Find where the given text appears and provide that cell's center as (X, Y) coordinate. 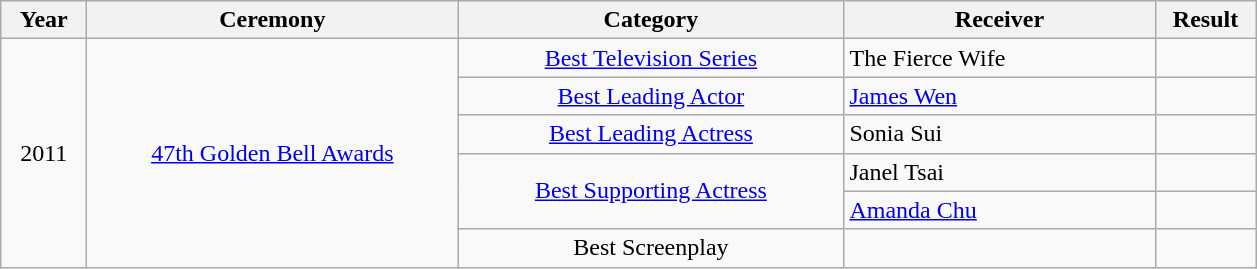
Ceremony (272, 20)
The Fierce Wife (1000, 58)
Result (1206, 20)
2011 (44, 153)
Amanda Chu (1000, 210)
Best Supporting Actress (651, 191)
Best Leading Actor (651, 96)
Best Screenplay (651, 248)
James Wen (1000, 96)
Best Leading Actress (651, 134)
Sonia Sui (1000, 134)
Receiver (1000, 20)
Janel Tsai (1000, 172)
Best Television Series (651, 58)
Category (651, 20)
47th Golden Bell Awards (272, 153)
Year (44, 20)
